Search for the cell housing the specified text and yield its (x, y) center coordinate. 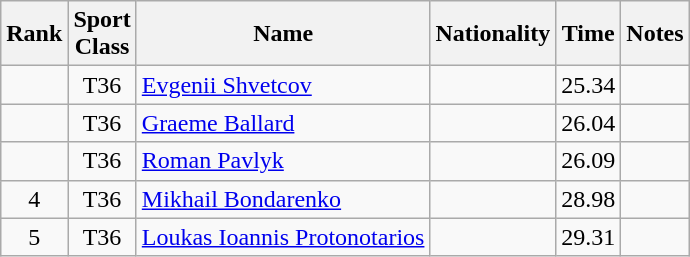
29.31 (588, 237)
Loukas Ioannis Protonotarios (283, 237)
Nationality (493, 34)
Notes (655, 34)
Evgenii Shvetcov (283, 85)
Rank (34, 34)
Roman Pavlyk (283, 161)
Name (283, 34)
5 (34, 237)
28.98 (588, 199)
Mikhail Bondarenko (283, 199)
Time (588, 34)
25.34 (588, 85)
Graeme Ballard (283, 123)
SportClass (102, 34)
26.04 (588, 123)
4 (34, 199)
26.09 (588, 161)
